Determine the (x, y) coordinate at the center of the cell enclosing the given text.  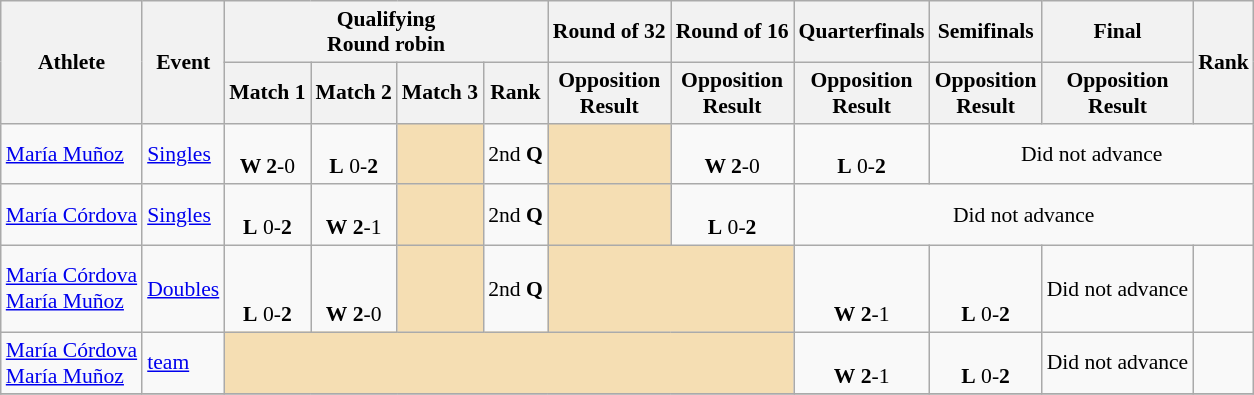
Match 1 (267, 92)
Event (183, 62)
Quarterfinals (862, 32)
Final (1118, 32)
QualifyingRound robin (386, 32)
Round of 32 (610, 32)
team (183, 362)
María Muñoz (72, 154)
Athlete (72, 62)
María Córdova (72, 216)
Round of 16 (732, 32)
Doubles (183, 290)
Match 3 (440, 92)
Match 2 (354, 92)
Semifinals (986, 32)
